Capture the cell that displays the provided text and extract its [x, y] central coordinate. 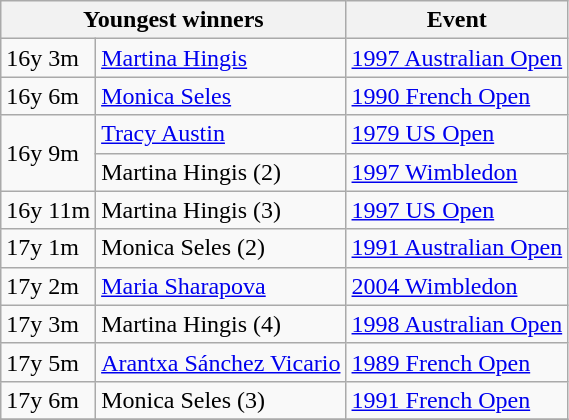
Monica Seles [221, 96]
17y 5m [48, 362]
Martina Hingis (4) [221, 324]
Martina Hingis [221, 58]
2004 Wimbledon [457, 286]
Tracy Austin [221, 134]
Martina Hingis (3) [221, 210]
16y 6m [48, 96]
Arantxa Sánchez Vicario [221, 362]
Maria Sharapova [221, 286]
1990 French Open [457, 96]
Monica Seles (2) [221, 248]
Monica Seles (3) [221, 400]
16y 3m [48, 58]
17y 2m [48, 286]
1979 US Open [457, 134]
1997 US Open [457, 210]
17y 6m [48, 400]
Martina Hingis (2) [221, 172]
16y 9m [48, 153]
1989 French Open [457, 362]
1991 French Open [457, 400]
17y 1m [48, 248]
1997 Australian Open [457, 58]
1998 Australian Open [457, 324]
Event [457, 20]
Youngest winners [174, 20]
17y 3m [48, 324]
1997 Wimbledon [457, 172]
1991 Australian Open [457, 248]
16y 11m [48, 210]
